Output the (x, y) coordinate of the center of the cell containing the given text.  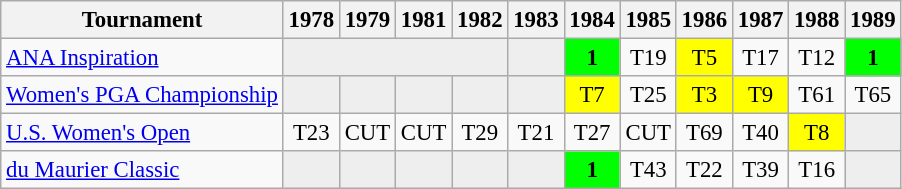
T43 (648, 170)
1985 (648, 20)
T8 (817, 133)
1979 (367, 20)
T3 (704, 95)
T29 (480, 133)
1989 (873, 20)
T40 (760, 133)
T65 (873, 95)
1988 (817, 20)
1982 (480, 20)
1981 (424, 20)
U.S. Women's Open (142, 133)
T9 (760, 95)
Tournament (142, 20)
ANA Inspiration (142, 58)
T25 (648, 95)
T17 (760, 58)
T61 (817, 95)
T19 (648, 58)
T16 (817, 170)
1986 (704, 20)
T12 (817, 58)
T22 (704, 170)
1987 (760, 20)
T39 (760, 170)
T27 (592, 133)
Women's PGA Championship (142, 95)
T21 (536, 133)
1984 (592, 20)
1983 (536, 20)
T23 (311, 133)
du Maurier Classic (142, 170)
T5 (704, 58)
T7 (592, 95)
T69 (704, 133)
1978 (311, 20)
